Locate the cell with the specified text and output its [x, y] center coordinate. 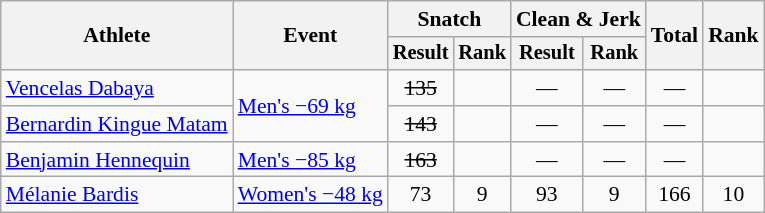
Bernardin Kingue Matam [117, 124]
166 [674, 195]
Vencelas Dabaya [117, 88]
Event [310, 36]
143 [421, 124]
Women's −48 kg [310, 195]
Total [674, 36]
73 [421, 195]
Snatch [450, 19]
Men's −85 kg [310, 160]
Men's −69 kg [310, 106]
Athlete [117, 36]
10 [734, 195]
93 [547, 195]
135 [421, 88]
Mélanie Bardis [117, 195]
163 [421, 160]
Clean & Jerk [578, 19]
Benjamin Hennequin [117, 160]
